Detect which cell encompasses the target text, then output its (X, Y) center coordinate. 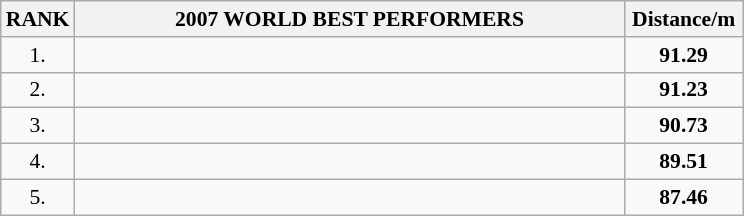
90.73 (684, 126)
4. (38, 162)
2. (38, 90)
91.23 (684, 90)
2007 WORLD BEST PERFORMERS (349, 19)
91.29 (684, 55)
5. (38, 197)
87.46 (684, 197)
1. (38, 55)
89.51 (684, 162)
3. (38, 126)
RANK (38, 19)
Distance/m (684, 19)
